Return (x, y) of the center of cell containing provided text 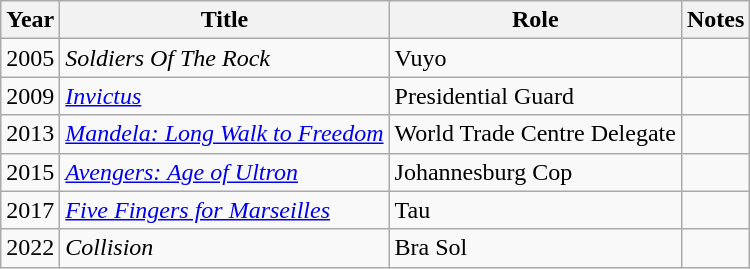
2013 (30, 134)
Collision (224, 248)
2009 (30, 96)
Bra Sol (535, 248)
Five Fingers for Marseilles (224, 210)
Mandela: Long Walk to Freedom (224, 134)
Title (224, 20)
Presidential Guard (535, 96)
Tau (535, 210)
2022 (30, 248)
Notes (715, 20)
2017 (30, 210)
Year (30, 20)
Invictus (224, 96)
2005 (30, 58)
Johannesburg Cop (535, 172)
World Trade Centre Delegate (535, 134)
Avengers: Age of Ultron (224, 172)
Soldiers Of The Rock (224, 58)
2015 (30, 172)
Vuyo (535, 58)
Role (535, 20)
